Return [X, Y] of the center of cell containing provided text 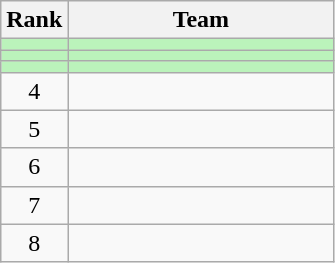
8 [34, 243]
5 [34, 129]
6 [34, 167]
7 [34, 205]
Team [201, 20]
4 [34, 91]
Rank [34, 20]
